Capture the cell that displays the provided text and extract its (x, y) central coordinate. 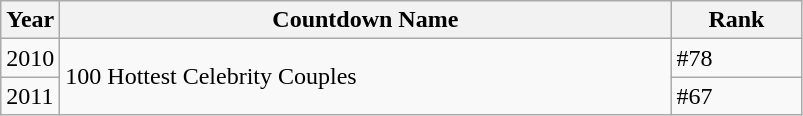
#67 (736, 96)
Countdown Name (366, 20)
Rank (736, 20)
2011 (30, 96)
100 Hottest Celebrity Couples (366, 77)
2010 (30, 58)
Year (30, 20)
#78 (736, 58)
